Locate the cell with the specified text and output its [X, Y] center coordinate. 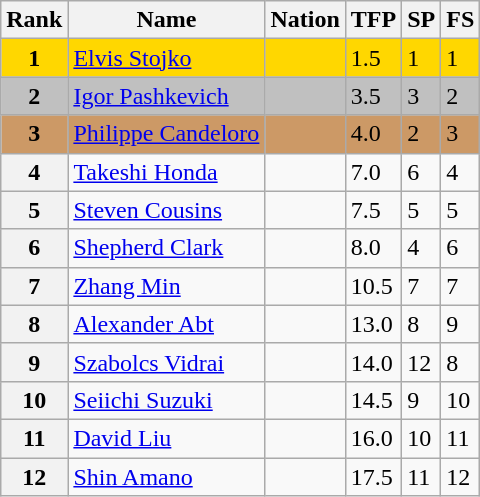
Rank [34, 20]
Zhang Min [166, 286]
17.5 [373, 477]
Seiichi Suzuki [166, 400]
10.5 [373, 286]
14.5 [373, 400]
8.0 [373, 248]
13.0 [373, 324]
7.0 [373, 172]
TFP [373, 20]
4.0 [373, 134]
SP [422, 20]
Alexander Abt [166, 324]
Shin Amano [166, 477]
1.5 [373, 58]
Shepherd Clark [166, 248]
Elvis Stojko [166, 58]
7.5 [373, 210]
Philippe Candeloro [166, 134]
Szabolcs Vidrai [166, 362]
14.0 [373, 362]
David Liu [166, 438]
Takeshi Honda [166, 172]
Steven Cousins [166, 210]
16.0 [373, 438]
Igor Pashkevich [166, 96]
FS [460, 20]
3.5 [373, 96]
Nation [305, 20]
Name [166, 20]
